Locate the cell with the specified text and output its [x, y] center coordinate. 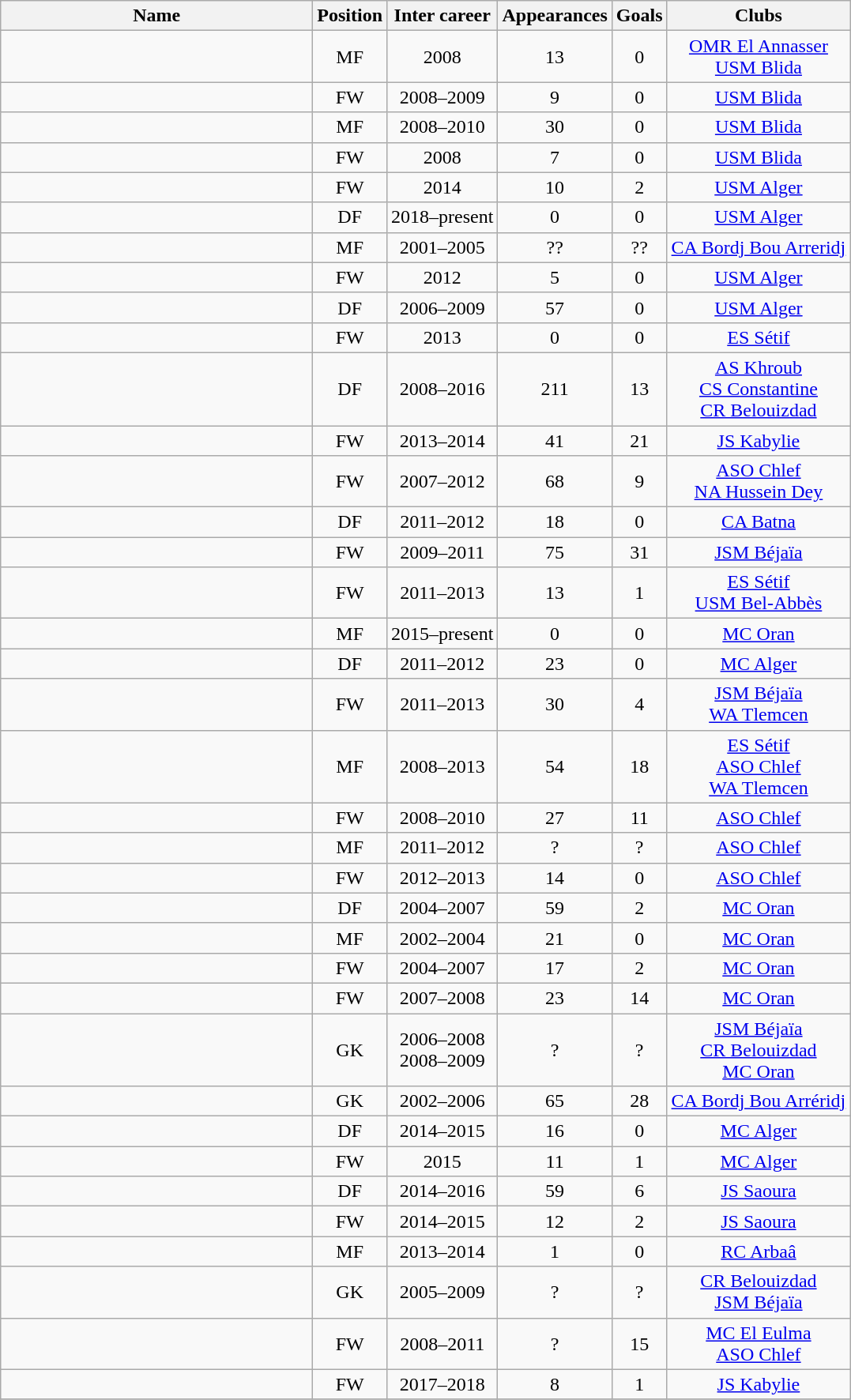
57 [555, 307]
2001–2005 [442, 247]
CA Bordj Bou Arreridj [759, 247]
15 [639, 1343]
ASO ChlefNA Hussein Dey [759, 482]
2012 [442, 277]
2012–2013 [442, 878]
2015 [442, 1161]
8 [555, 1384]
ES SétifASO ChlefWA Tlemcen [759, 766]
2018–present [442, 217]
CA Batna [759, 522]
2014 [442, 187]
Clubs [759, 16]
Appearances [555, 16]
2002–2006 [442, 1101]
2013 [442, 337]
54 [555, 766]
4 [639, 705]
68 [555, 482]
Inter career [442, 16]
2008–2016 [442, 389]
Position [350, 16]
2007–2012 [442, 482]
AS KhroubCS ConstantineCR Belouizdad [759, 389]
17 [555, 968]
2008–2009 [442, 97]
28 [639, 1101]
27 [555, 818]
Name [156, 16]
2002–2004 [442, 938]
OMR El AnnasserUSM Blida [759, 57]
2015–present [442, 634]
2005–2009 [442, 1293]
2006–20082008–2009 [442, 1049]
2008–2013 [442, 766]
10 [555, 187]
JSM Béjaïa [759, 552]
6 [639, 1191]
16 [555, 1131]
5 [555, 277]
7 [555, 157]
31 [639, 552]
ES Sétif [759, 337]
RC Arbaâ [759, 1251]
JSM BéjaïaWA Tlemcen [759, 705]
75 [555, 552]
Goals [639, 16]
2009–2011 [442, 552]
2014–2016 [442, 1191]
12 [555, 1221]
ES SétifUSM Bel-Abbès [759, 593]
2007–2008 [442, 998]
2006–2009 [442, 307]
41 [555, 440]
CA Bordj Bou Arréridj [759, 1101]
CR BelouizdadJSM Béjaïa [759, 1293]
JSM BéjaïaCR BelouizdadMC Oran [759, 1049]
65 [555, 1101]
2017–2018 [442, 1384]
2008–2011 [442, 1343]
MC El EulmaASO Chlef [759, 1343]
211 [555, 389]
